Locate the cell with the specified text and output its [X, Y] center coordinate. 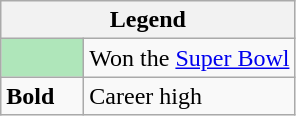
Won the Super Bowl [190, 58]
Legend [148, 20]
Bold [42, 96]
Career high [190, 96]
